Find where the given text appears and provide that cell's center as (X, Y) coordinate. 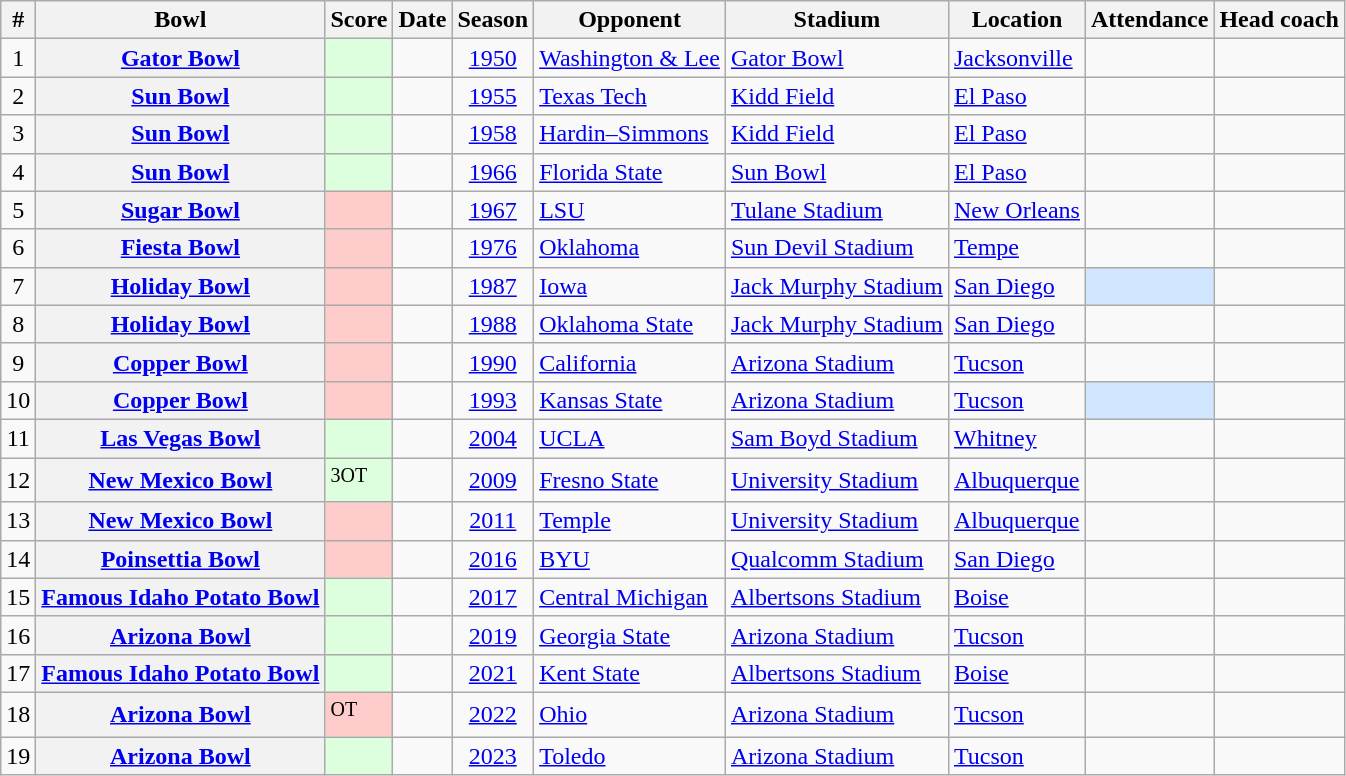
2016 (493, 559)
Sun Devil Stadium (836, 248)
19 (18, 756)
Central Michigan (630, 597)
Attendance (1149, 20)
Kent State (630, 673)
Washington & Lee (630, 58)
Location (1016, 20)
5 (18, 210)
1958 (493, 134)
4 (18, 172)
1 (18, 58)
Qualcomm Stadium (836, 559)
Oklahoma (630, 248)
2009 (493, 480)
Whitney (1016, 438)
1987 (493, 286)
New Orleans (1016, 210)
1988 (493, 324)
Ohio (630, 714)
Las Vegas Bowl (180, 438)
17 (18, 673)
Oklahoma State (630, 324)
Sam Boyd Stadium (836, 438)
Temple (630, 521)
1976 (493, 248)
Score (359, 20)
Tempe (1016, 248)
Tulane Stadium (836, 210)
1955 (493, 96)
10 (18, 400)
UCLA (630, 438)
2019 (493, 635)
Iowa (630, 286)
16 (18, 635)
Jacksonville (1016, 58)
1950 (493, 58)
Head coach (1279, 20)
2022 (493, 714)
# (18, 20)
Fresno State (630, 480)
Date (422, 20)
Kansas State (630, 400)
Toledo (630, 756)
Stadium (836, 20)
8 (18, 324)
12 (18, 480)
Sugar Bowl (180, 210)
2011 (493, 521)
LSU (630, 210)
1990 (493, 362)
14 (18, 559)
1966 (493, 172)
18 (18, 714)
2 (18, 96)
6 (18, 248)
2004 (493, 438)
Florida State (630, 172)
9 (18, 362)
Poinsettia Bowl (180, 559)
Fiesta Bowl (180, 248)
BYU (630, 559)
2021 (493, 673)
2017 (493, 597)
Georgia State (630, 635)
Season (493, 20)
1993 (493, 400)
1967 (493, 210)
Opponent (630, 20)
15 (18, 597)
Texas Tech (630, 96)
Bowl (180, 20)
3 (18, 134)
3OT (359, 480)
11 (18, 438)
7 (18, 286)
Hardin–Simmons (630, 134)
2023 (493, 756)
California (630, 362)
OT (359, 714)
13 (18, 521)
